Locate the cell with the specified text and output its [x, y] center coordinate. 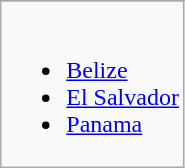
Belize El Salvador Panama [93, 84]
